Provide the [X, Y] coordinate of the cell's center where the given text is located.  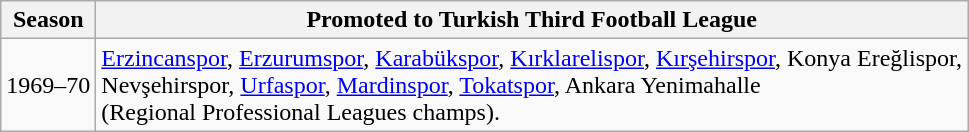
Promoted to Turkish Third Football League [532, 20]
1969–70 [48, 85]
Season [48, 20]
